Capture the cell that displays the provided text and extract its (x, y) central coordinate. 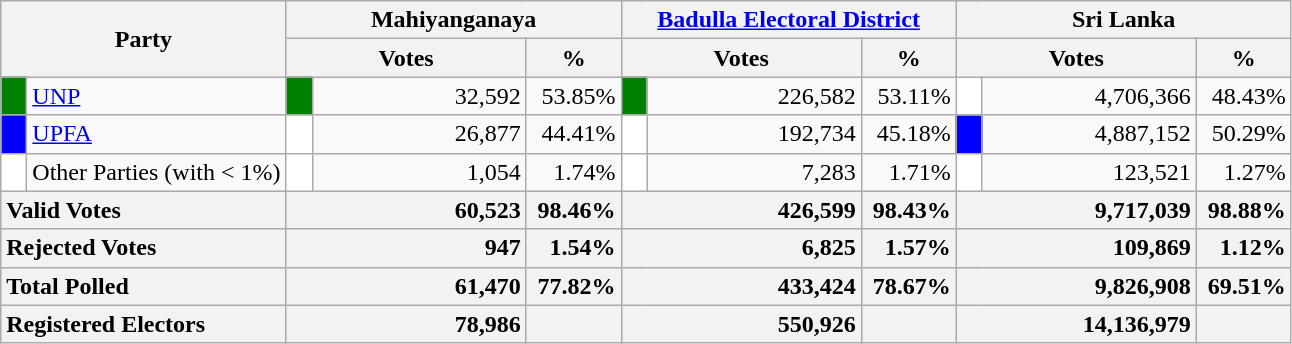
Party (144, 39)
48.43% (1244, 96)
192,734 (754, 134)
1.74% (574, 172)
60,523 (406, 210)
77.82% (574, 286)
1,054 (419, 172)
550,926 (741, 324)
32,592 (419, 96)
53.11% (908, 96)
1.57% (908, 248)
426,599 (741, 210)
26,877 (419, 134)
98.46% (574, 210)
78.67% (908, 286)
14,136,979 (1076, 324)
7,283 (754, 172)
UNP (156, 96)
Sri Lanka (1124, 20)
50.29% (1244, 134)
1.71% (908, 172)
Other Parties (with < 1%) (156, 172)
45.18% (908, 134)
44.41% (574, 134)
Registered Electors (144, 324)
Mahiyanganaya (454, 20)
69.51% (1244, 286)
433,424 (741, 286)
98.43% (908, 210)
53.85% (574, 96)
1.12% (1244, 248)
98.88% (1244, 210)
6,825 (741, 248)
1.54% (574, 248)
947 (406, 248)
UPFA (156, 134)
109,869 (1076, 248)
61,470 (406, 286)
Total Polled (144, 286)
78,986 (406, 324)
9,826,908 (1076, 286)
123,521 (1089, 172)
Valid Votes (144, 210)
Rejected Votes (144, 248)
4,706,366 (1089, 96)
4,887,152 (1089, 134)
Badulla Electoral District (788, 20)
9,717,039 (1076, 210)
1.27% (1244, 172)
226,582 (754, 96)
